Find where the given text appears and provide that cell's center as [X, Y] coordinate. 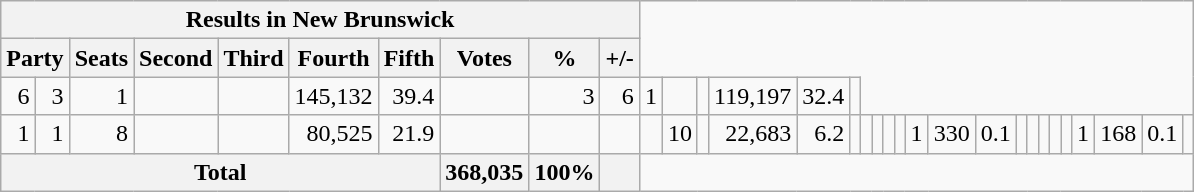
39.4 [409, 96]
Results in New Brunswick [320, 20]
Party [35, 58]
168 [1118, 134]
368,035 [484, 172]
22,683 [753, 134]
Third [254, 58]
330 [952, 134]
Fifth [409, 58]
21.9 [409, 134]
145,132 [334, 96]
119,197 [753, 96]
8 [101, 134]
Votes [484, 58]
10 [680, 134]
100% [564, 172]
Total [220, 172]
Second [176, 58]
Fourth [334, 58]
% [564, 58]
+/- [620, 58]
32.4 [824, 96]
Seats [101, 58]
80,525 [334, 134]
6.2 [824, 134]
